Detect which cell encompasses the target text, then output its [X, Y] center coordinate. 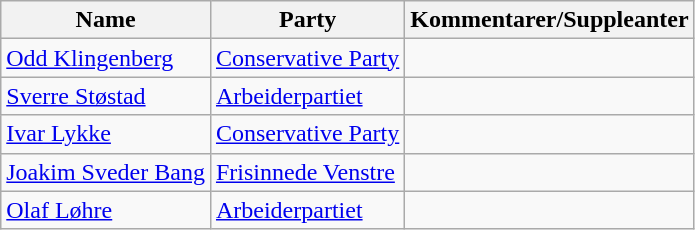
Sverre Støstad [106, 96]
Ivar Lykke [106, 134]
Joakim Sveder Bang [106, 172]
Name [106, 20]
Olaf Løhre [106, 210]
Odd Klingenberg [106, 58]
Kommentarer/Suppleanter [550, 20]
Party [307, 20]
Frisinnede Venstre [307, 172]
